Capture the cell that displays the provided text and extract its (X, Y) central coordinate. 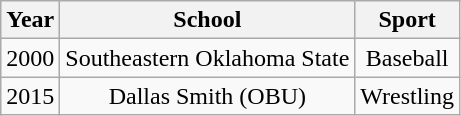
School (208, 20)
Baseball (408, 58)
2000 (30, 58)
Sport (408, 20)
Wrestling (408, 96)
Southeastern Oklahoma State (208, 58)
2015 (30, 96)
Dallas Smith (OBU) (208, 96)
Year (30, 20)
